Determine the [x, y] coordinate at the center of the cell enclosing the given text.  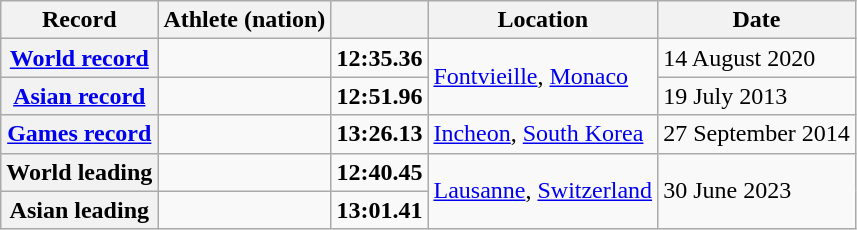
13:26.13 [380, 134]
Games record [80, 134]
Asian leading [80, 210]
13:01.41 [380, 210]
Asian record [80, 96]
Lausanne, Switzerland [543, 191]
Athlete (nation) [244, 20]
Location [543, 20]
World record [80, 58]
14 August 2020 [757, 58]
Date [757, 20]
30 June 2023 [757, 191]
12:40.45 [380, 172]
19 July 2013 [757, 96]
12:35.36 [380, 58]
Record [80, 20]
12:51.96 [380, 96]
Fontvieille, Monaco [543, 77]
World leading [80, 172]
27 September 2014 [757, 134]
Incheon, South Korea [543, 134]
